Search for the cell housing the specified text and yield its [X, Y] center coordinate. 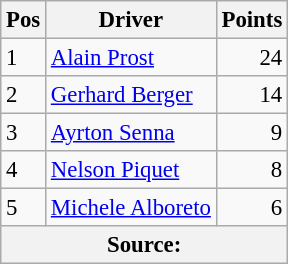
9 [252, 133]
2 [24, 95]
Michele Alboreto [132, 208]
14 [252, 95]
3 [24, 133]
1 [24, 58]
Source: [144, 245]
Points [252, 20]
24 [252, 58]
6 [252, 208]
4 [24, 170]
8 [252, 170]
Ayrton Senna [132, 133]
Driver [132, 20]
Gerhard Berger [132, 95]
5 [24, 208]
Nelson Piquet [132, 170]
Pos [24, 20]
Alain Prost [132, 58]
